Detect which cell encompasses the target text, then output its (X, Y) center coordinate. 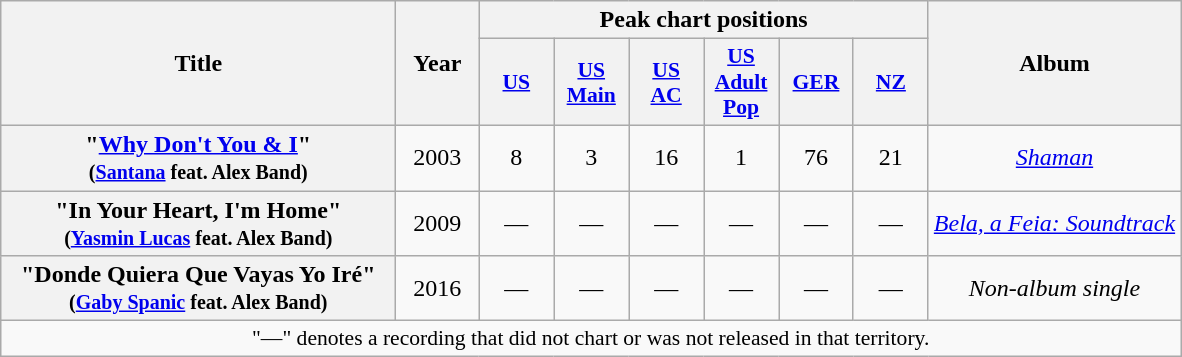
2003 (438, 158)
Year (438, 64)
"In Your Heart, I'm Home"(Yasmin Lucas feat. Alex Band) (198, 222)
16 (666, 158)
GER (816, 82)
2009 (438, 222)
76 (816, 158)
USAC (666, 82)
Album (1054, 64)
21 (890, 158)
"—" denotes a recording that did not chart or was not released in that territory. (591, 339)
NZ (890, 82)
US (516, 82)
"Donde Quiera Que Vayas Yo Iré"(Gaby Spanic feat. Alex Band) (198, 288)
US Adult Pop (742, 82)
8 (516, 158)
Non-album single (1054, 288)
1 (742, 158)
Peak chart positions (704, 20)
3 (592, 158)
Shaman (1054, 158)
"Why Don't You & I"(Santana feat. Alex Band) (198, 158)
2016 (438, 288)
Title (198, 64)
USMain (592, 82)
Bela, a Feia: Soundtrack (1054, 222)
